Identify which cell holds the provided text, then report its (X, Y) central coordinate. 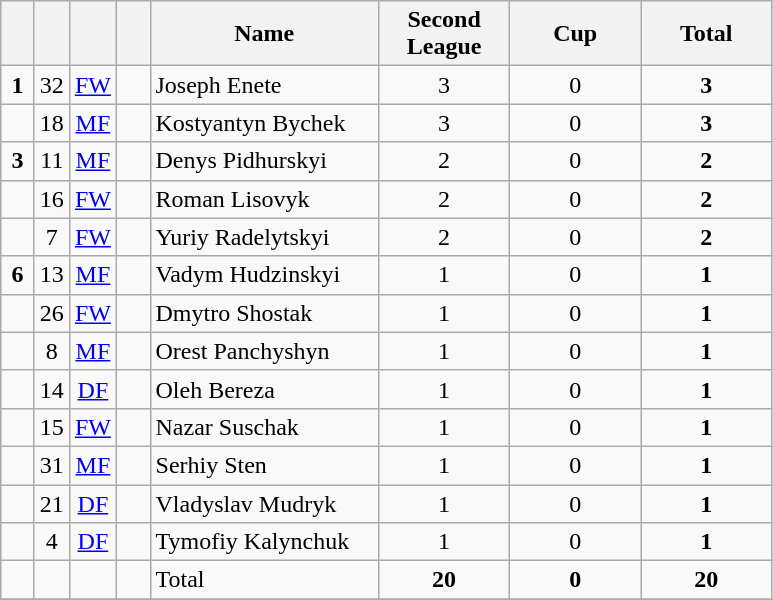
Dmytro Shostak (264, 313)
Oleh Bereza (264, 389)
8 (52, 351)
11 (52, 161)
15 (52, 427)
Name (264, 34)
18 (52, 123)
Denys Pidhurskyi (264, 161)
16 (52, 199)
6 (18, 275)
Second League (444, 34)
Serhiy Sten (264, 465)
21 (52, 503)
14 (52, 389)
Orest Panchyshyn (264, 351)
4 (52, 542)
Vladyslav Mudryk (264, 503)
13 (52, 275)
32 (52, 85)
Vadym Hudzinskyi (264, 275)
Yuriy Radelytskyi (264, 237)
Kostyantyn Bychek (264, 123)
31 (52, 465)
Tymofiy Kalynchuk (264, 542)
26 (52, 313)
Joseph Enete (264, 85)
Nazar Suschak (264, 427)
Cup (576, 34)
Roman Lisovyk (264, 199)
7 (52, 237)
